Extract the [x, y] coordinate from the center of the cell holding the provided text.  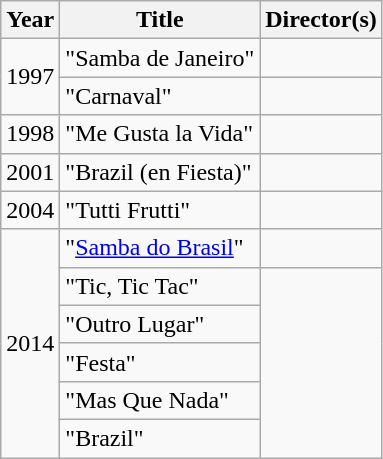
"Samba de Janeiro" [160, 58]
"Festa" [160, 362]
"Brazil" [160, 438]
Title [160, 20]
2014 [30, 343]
"Tutti Frutti" [160, 210]
"Me Gusta la Vida" [160, 134]
Year [30, 20]
1997 [30, 77]
"Mas Que Nada" [160, 400]
"Outro Lugar" [160, 324]
"Carnaval" [160, 96]
"Samba do Brasil" [160, 248]
Director(s) [322, 20]
"Brazil (en Fiesta)" [160, 172]
"Tic, Tic Tac" [160, 286]
1998 [30, 134]
2001 [30, 172]
2004 [30, 210]
